Provide the [x, y] coordinate of the cell's center where the given text is located.  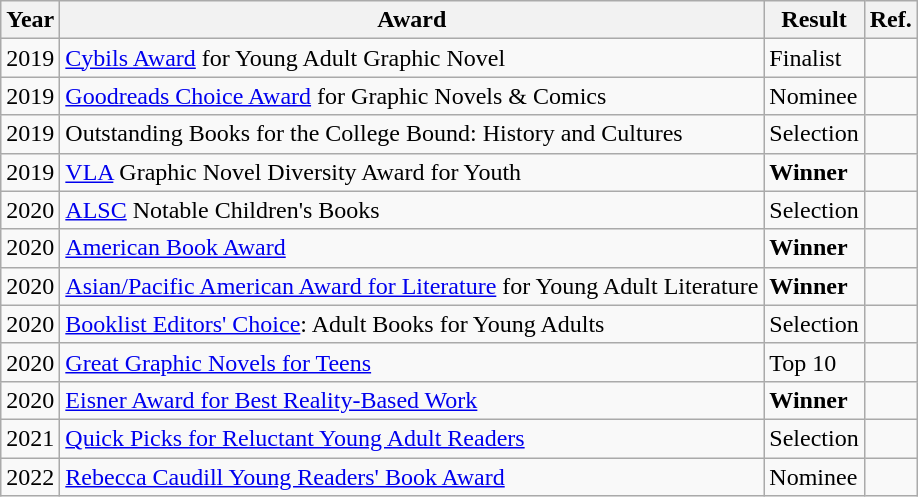
Asian/Pacific American Award for Literature for Young Adult Literature [412, 286]
Quick Picks for Reluctant Young Adult Readers [412, 438]
Cybils Award for Young Adult Graphic Novel [412, 58]
Eisner Award for Best Reality-Based Work [412, 400]
Top 10 [814, 362]
Goodreads Choice Award for Graphic Novels & Comics [412, 96]
American Book Award [412, 248]
VLA Graphic Novel Diversity Award for Youth [412, 172]
Great Graphic Novels for Teens [412, 362]
Award [412, 20]
Rebecca Caudill Young Readers' Book Award [412, 477]
ALSC Notable Children's Books [412, 210]
2022 [30, 477]
Booklist Editors' Choice: Adult Books for Young Adults [412, 324]
Outstanding Books for the College Bound: History and Cultures [412, 134]
2021 [30, 438]
Finalist [814, 58]
Year [30, 20]
Ref. [890, 20]
Result [814, 20]
